For the text-containing cell, return its midpoint in (x, y) coordinate format. 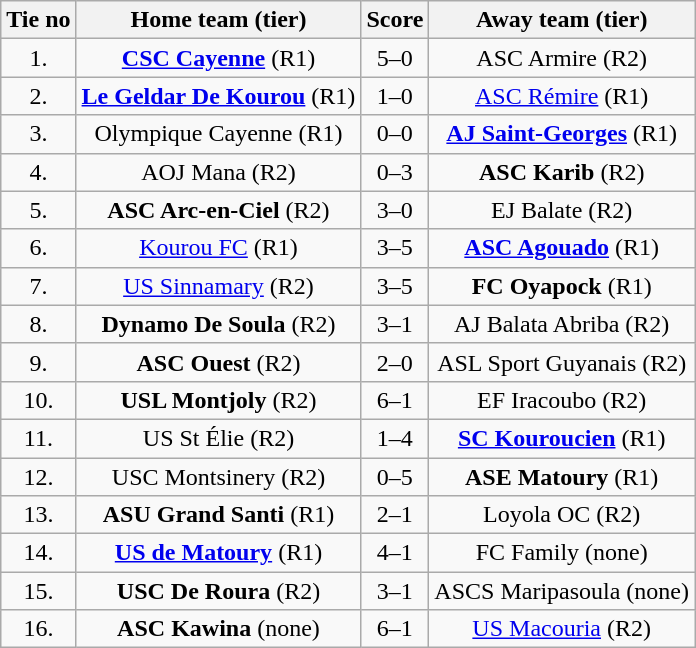
US Sinnamary (R2) (218, 286)
US de Matoury (R1) (218, 553)
Olympique Cayenne (R1) (218, 134)
USL Montjoly (R2) (218, 400)
Score (395, 20)
0–5 (395, 477)
Le Geldar De Kourou (R1) (218, 96)
ASC Kawina (none) (218, 629)
Dynamo De Soula (R2) (218, 324)
Home team (tier) (218, 20)
5. (38, 210)
3. (38, 134)
CSC Cayenne (R1) (218, 58)
6. (38, 248)
16. (38, 629)
SC Kouroucien (R1) (562, 438)
EJ Balate (R2) (562, 210)
AOJ Mana (R2) (218, 172)
5–0 (395, 58)
ASU Grand Santi (R1) (218, 515)
1–0 (395, 96)
ASL Sport Guyanais (R2) (562, 362)
FC Oyapock (R1) (562, 286)
ASC Arc-en-Ciel (R2) (218, 210)
14. (38, 553)
2–0 (395, 362)
0–0 (395, 134)
ASCS Maripasoula (none) (562, 591)
EF Iracoubo (R2) (562, 400)
US Macouria (R2) (562, 629)
15. (38, 591)
10. (38, 400)
US St Élie (R2) (218, 438)
ASC Agouado (R1) (562, 248)
12. (38, 477)
2. (38, 96)
Away team (tier) (562, 20)
3–0 (395, 210)
11. (38, 438)
AJ Saint-Georges (R1) (562, 134)
Tie no (38, 20)
9. (38, 362)
13. (38, 515)
Loyola OC (R2) (562, 515)
4–1 (395, 553)
1. (38, 58)
0–3 (395, 172)
ASC Karib (R2) (562, 172)
ASE Matoury (R1) (562, 477)
Kourou FC (R1) (218, 248)
AJ Balata Abriba (R2) (562, 324)
FC Family (none) (562, 553)
ASC Rémire (R1) (562, 96)
2–1 (395, 515)
USC Montsinery (R2) (218, 477)
ASC Ouest (R2) (218, 362)
8. (38, 324)
1–4 (395, 438)
4. (38, 172)
7. (38, 286)
ASC Armire (R2) (562, 58)
USC De Roura (R2) (218, 591)
